From the cell containing the given text, extract its center point as [x, y] coordinate. 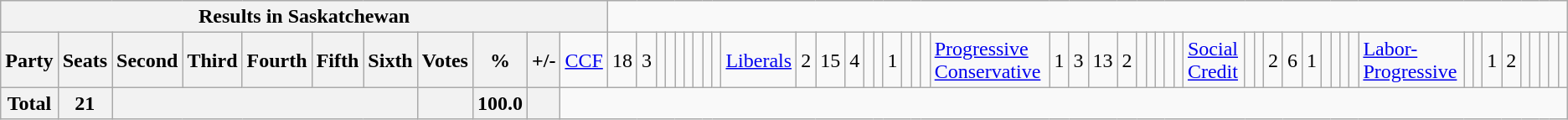
% [499, 60]
Fifth [338, 60]
18 [622, 60]
100.0 [499, 103]
Third [213, 60]
Liberals [759, 60]
15 [831, 60]
21 [85, 103]
Party [29, 60]
Second [147, 60]
Sixth [390, 60]
Results in Saskatchewan [305, 17]
Social Credit [1214, 60]
CCF [584, 60]
+/- [544, 60]
Total [29, 103]
Progressive Conservative [990, 60]
Labor-Progressive [1411, 60]
Seats [85, 60]
6 [1292, 60]
4 [854, 60]
Votes [445, 60]
Fourth [276, 60]
13 [1102, 60]
